For the text-containing cell, return its midpoint in (X, Y) coordinate format. 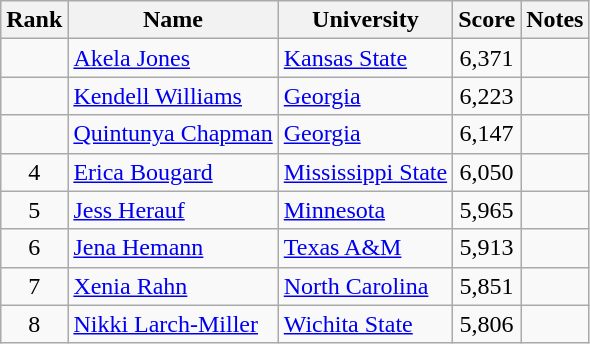
Erica Bougard (173, 172)
Notes (555, 20)
5,913 (487, 248)
Jess Herauf (173, 210)
6,371 (487, 58)
Kansas State (365, 58)
6,147 (487, 134)
Mississippi State (365, 172)
5,851 (487, 286)
5 (34, 210)
Name (173, 20)
Rank (34, 20)
Nikki Larch-Miller (173, 324)
North Carolina (365, 286)
Texas A&M (365, 248)
Akela Jones (173, 58)
5,965 (487, 210)
Score (487, 20)
7 (34, 286)
Minnesota (365, 210)
University (365, 20)
Kendell Williams (173, 96)
4 (34, 172)
8 (34, 324)
6,223 (487, 96)
6 (34, 248)
Wichita State (365, 324)
Jena Hemann (173, 248)
Xenia Rahn (173, 286)
6,050 (487, 172)
Quintunya Chapman (173, 134)
5,806 (487, 324)
